Output the [x, y] coordinate of the center of the cell containing the given text.  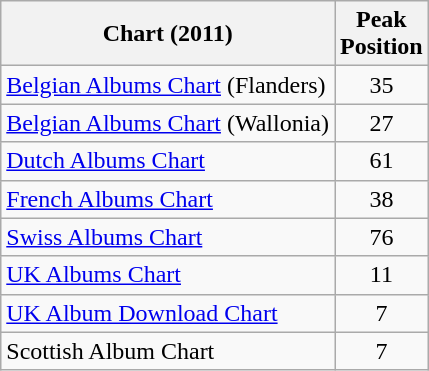
76 [381, 237]
UK Album Download Chart [168, 313]
61 [381, 161]
11 [381, 275]
French Albums Chart [168, 199]
Belgian Albums Chart (Flanders) [168, 85]
Belgian Albums Chart (Wallonia) [168, 123]
Chart (2011) [168, 34]
Scottish Album Chart [168, 351]
PeakPosition [381, 34]
38 [381, 199]
Dutch Albums Chart [168, 161]
27 [381, 123]
Swiss Albums Chart [168, 237]
UK Albums Chart [168, 275]
35 [381, 85]
